Detect which cell encompasses the target text, then output its [x, y] center coordinate. 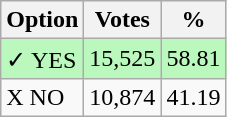
✓ YES [42, 59]
% [194, 20]
15,525 [122, 59]
Option [42, 20]
41.19 [194, 97]
X NO [42, 97]
58.81 [194, 59]
10,874 [122, 97]
Votes [122, 20]
